Pinpoint the cell where the given text exists, returning its [X, Y] midpoint coordinate. 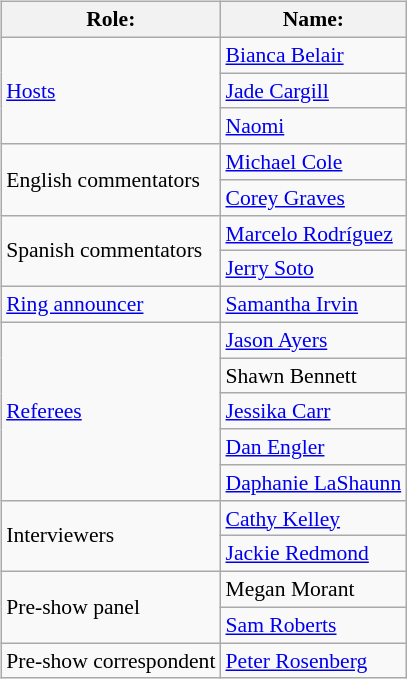
Megan Morant [313, 590]
Jade Cargill [313, 91]
Ring announcer [110, 305]
Shawn Bennett [313, 376]
Jackie Redmond [313, 554]
Peter Rosenberg [313, 661]
Samantha Irvin [313, 305]
Sam Roberts [313, 625]
Naomi [313, 126]
English commentators [110, 180]
Bianca Belair [313, 55]
Michael Cole [313, 162]
Jason Ayers [313, 340]
Jerry Soto [313, 269]
Spanish commentators [110, 250]
Role: [110, 20]
Daphanie LaShaunn [313, 483]
Dan Engler [313, 447]
Jessika Carr [313, 411]
Pre-show panel [110, 608]
Pre-show correspondent [110, 661]
Name: [313, 20]
Interviewers [110, 536]
Referees [110, 411]
Corey Graves [313, 198]
Marcelo Rodríguez [313, 233]
Hosts [110, 90]
Cathy Kelley [313, 518]
